Detect which cell encompasses the target text, then output its (X, Y) center coordinate. 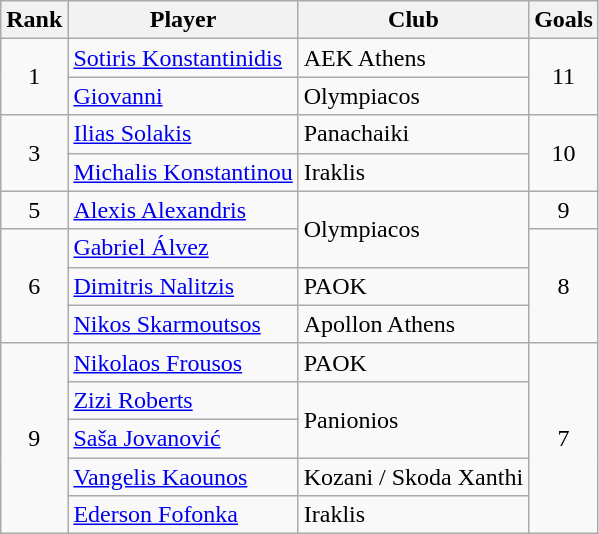
Goals (564, 20)
Gabriel Álvez (183, 248)
11 (564, 77)
Saša Jovanović (183, 438)
Michalis Konstantinou (183, 172)
3 (34, 153)
Kozani / Skoda Xanthi (413, 477)
Dimitris Nalitzis (183, 286)
AEK Athens (413, 58)
6 (34, 286)
Sotiris Konstantinidis (183, 58)
1 (34, 77)
Nikos Skarmoutsos (183, 324)
Club (413, 20)
Rank (34, 20)
Player (183, 20)
Vangelis Kaounos (183, 477)
Alexis Alexandris (183, 210)
Giovanni (183, 96)
Panionios (413, 419)
Nikolaos Frousos (183, 362)
Ilias Solakis (183, 134)
Ederson Fofonka (183, 515)
7 (564, 438)
Panachaiki (413, 134)
10 (564, 153)
Zizi Roberts (183, 400)
5 (34, 210)
8 (564, 286)
Apollon Athens (413, 324)
